Return the [x, y] coordinate for the center point of the cell that contains the specified text.  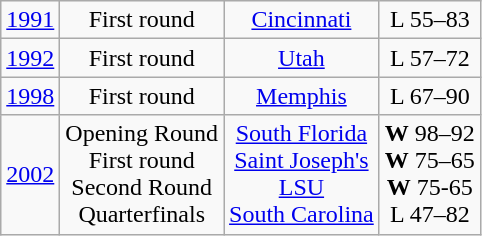
Opening RoundFirst roundSecond RoundQuarterfinals [142, 174]
2002 [30, 174]
L 55–83 [430, 20]
1991 [30, 20]
Memphis [302, 96]
W 98–92W 75–65W 75-65L 47–82 [430, 174]
South FloridaSaint Joseph'sLSUSouth Carolina [302, 174]
Cincinnati [302, 20]
1998 [30, 96]
Utah [302, 58]
L 67–90 [430, 96]
L 57–72 [430, 58]
1992 [30, 58]
